For the text-containing cell, return its midpoint in [x, y] coordinate format. 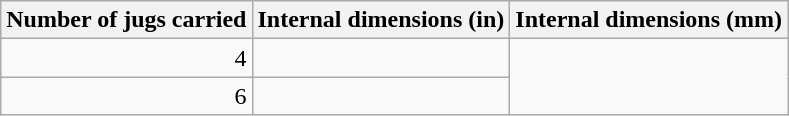
Internal dimensions (in) [381, 20]
6 [126, 96]
4 [126, 58]
Internal dimensions (mm) [649, 20]
Number of jugs carried [126, 20]
